Output the [X, Y] coordinate of the center of the cell containing the given text.  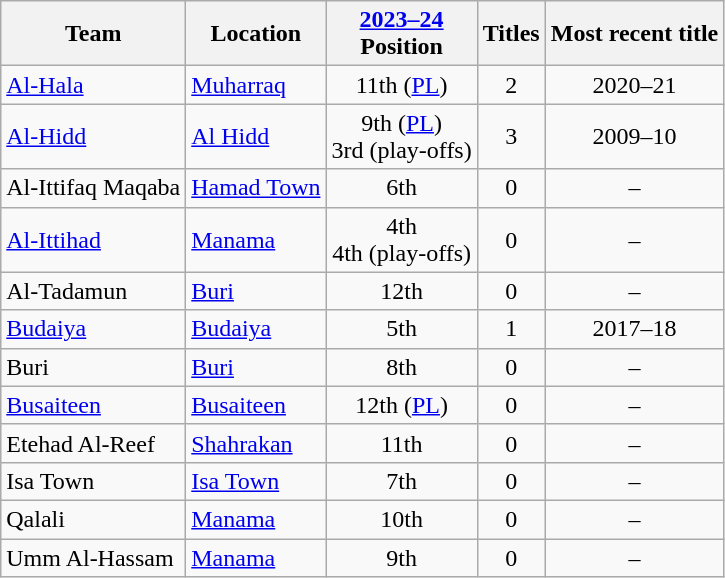
12th [402, 291]
Titles [511, 34]
2017–18 [634, 329]
Most recent title [634, 34]
8th [402, 367]
Team [94, 34]
9th [402, 557]
5th [402, 329]
Location [256, 34]
Al Hidd [256, 136]
7th [402, 481]
9th (PL)3rd (play-offs) [402, 136]
11th [402, 443]
10th [402, 519]
2020–21 [634, 85]
3 [511, 136]
2023–24Position [402, 34]
12th (PL) [402, 405]
Hamad Town [256, 188]
Qalali [94, 519]
Al-Tadamun [94, 291]
Etehad Al-Reef [94, 443]
11th (PL) [402, 85]
2009–10 [634, 136]
Shahrakan [256, 443]
2 [511, 85]
Muharraq [256, 85]
6th [402, 188]
4th4th (play-offs) [402, 240]
Umm Al-Hassam [94, 557]
Al-Hidd [94, 136]
Al-Ittihad [94, 240]
Al-Ittifaq Maqaba [94, 188]
1 [511, 329]
Al-Hala [94, 85]
